Detect which cell encompasses the target text, then output its (x, y) center coordinate. 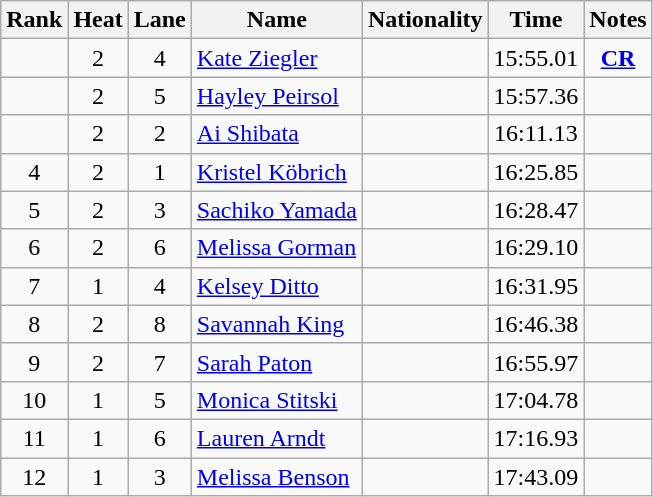
Kelsey Ditto (276, 286)
15:57.36 (536, 96)
12 (34, 477)
Kristel Köbrich (276, 172)
Kate Ziegler (276, 58)
16:29.10 (536, 248)
Savannah King (276, 324)
Sarah Paton (276, 362)
16:28.47 (536, 210)
Lauren Arndt (276, 438)
16:46.38 (536, 324)
16:31.95 (536, 286)
Melissa Gorman (276, 248)
Notes (618, 20)
Ai Shibata (276, 134)
16:25.85 (536, 172)
17:04.78 (536, 400)
Lane (160, 20)
Name (276, 20)
16:11.13 (536, 134)
Rank (34, 20)
9 (34, 362)
11 (34, 438)
Nationality (425, 20)
Monica Stitski (276, 400)
Hayley Peirsol (276, 96)
17:43.09 (536, 477)
16:55.97 (536, 362)
17:16.93 (536, 438)
Time (536, 20)
Sachiko Yamada (276, 210)
10 (34, 400)
Melissa Benson (276, 477)
Heat (98, 20)
CR (618, 58)
15:55.01 (536, 58)
